Extract the (X, Y) coordinate from the center of the cell holding the provided text.  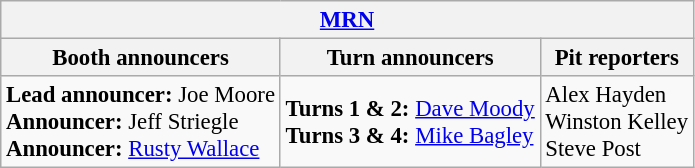
Turn announcers (410, 58)
Pit reporters (616, 58)
Lead announcer: Joe MooreAnnouncer: Jeff StriegleAnnouncer: Rusty Wallace (141, 122)
Alex HaydenWinston KelleySteve Post (616, 122)
Booth announcers (141, 58)
MRN (348, 20)
Turns 1 & 2: Dave MoodyTurns 3 & 4: Mike Bagley (410, 122)
